For the text-containing cell, return its midpoint in (x, y) coordinate format. 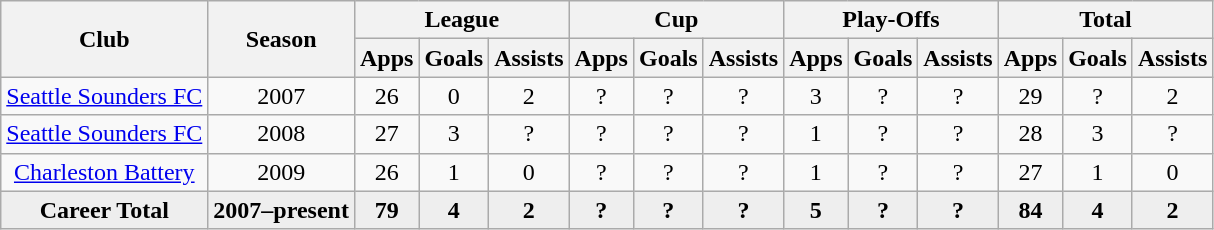
Career Total (104, 210)
84 (1030, 210)
League (462, 20)
28 (1030, 134)
Season (282, 39)
2008 (282, 134)
Charleston Battery (104, 172)
Club (104, 39)
Cup (676, 20)
29 (1030, 96)
2009 (282, 172)
2007 (282, 96)
5 (816, 210)
2007–present (282, 210)
Total (1106, 20)
79 (386, 210)
Play-Offs (892, 20)
